Locate the cell with the specified text and output its [x, y] center coordinate. 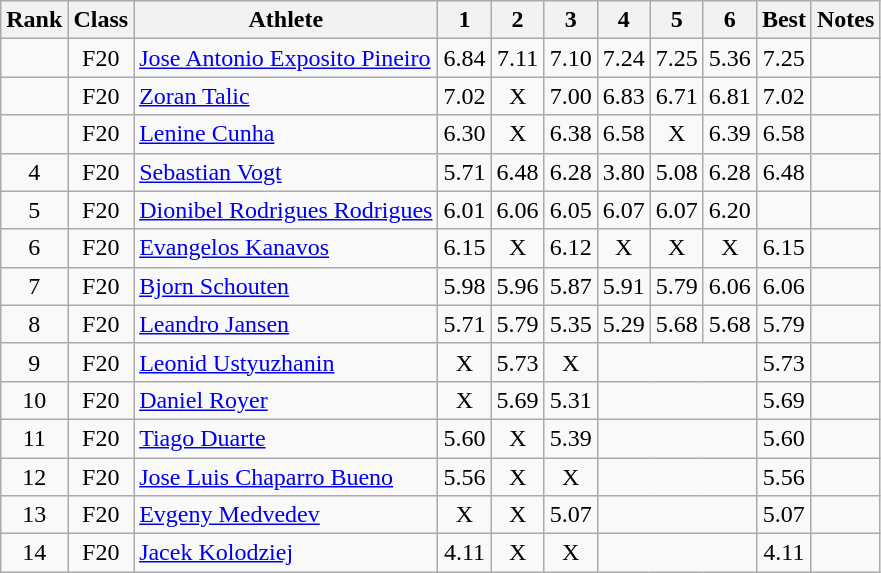
6.01 [464, 210]
Athlete [286, 20]
5.31 [570, 400]
9 [34, 362]
5.96 [518, 286]
6.38 [570, 134]
Evgeny Medvedev [286, 515]
Evangelos Kanavos [286, 248]
6.20 [730, 210]
13 [34, 515]
6.83 [624, 96]
6.71 [676, 96]
Jacek Kolodziej [286, 553]
Class [101, 20]
7 [34, 286]
7.00 [570, 96]
Leonid Ustyuzhanin [286, 362]
Daniel Royer [286, 400]
Rank [34, 20]
5.35 [570, 324]
6.39 [730, 134]
12 [34, 477]
Zoran Talic [286, 96]
8 [34, 324]
11 [34, 438]
5.29 [624, 324]
5.39 [570, 438]
2 [518, 20]
Jose Antonio Exposito Pineiro [286, 58]
Leandro Jansen [286, 324]
1 [464, 20]
3.80 [624, 172]
5.91 [624, 286]
Dionibel Rodrigues Rodrigues [286, 210]
7.10 [570, 58]
3 [570, 20]
6.81 [730, 96]
7.11 [518, 58]
5.08 [676, 172]
7.24 [624, 58]
6.30 [464, 134]
Notes [845, 20]
6.84 [464, 58]
6.12 [570, 248]
6.05 [570, 210]
Jose Luis Chaparro Bueno [286, 477]
5.36 [730, 58]
Lenine Cunha [286, 134]
Best [784, 20]
5.87 [570, 286]
14 [34, 553]
5.98 [464, 286]
Bjorn Schouten [286, 286]
Sebastian Vogt [286, 172]
Tiago Duarte [286, 438]
10 [34, 400]
